Output the [X, Y] coordinate of the center of the cell containing the given text.  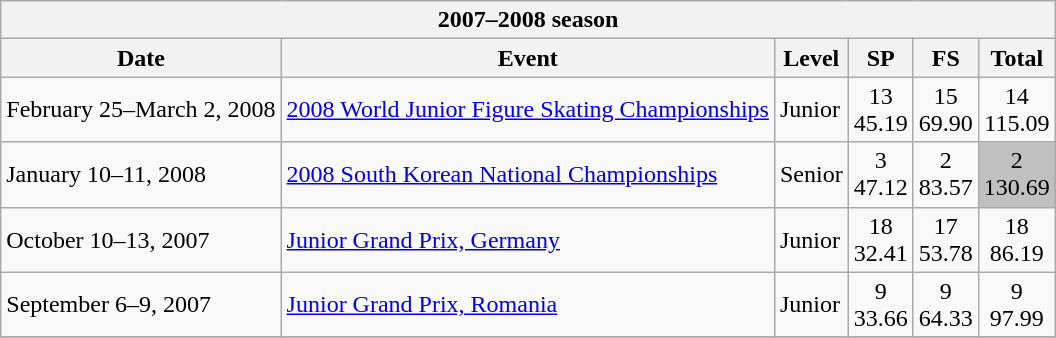
SP [880, 58]
January 10–11, 2008 [141, 174]
Senior [811, 174]
3 47.12 [880, 174]
2008 South Korean National Championships [528, 174]
FS [946, 58]
February 25–March 2, 2008 [141, 110]
Total [1016, 58]
17 53.78 [946, 240]
14 115.09 [1016, 110]
2007–2008 season [528, 20]
9 33.66 [880, 304]
2008 World Junior Figure Skating Championships [528, 110]
October 10–13, 2007 [141, 240]
18 86.19 [1016, 240]
13 45.19 [880, 110]
2 83.57 [946, 174]
Level [811, 58]
18 32.41 [880, 240]
Date [141, 58]
September 6–9, 2007 [141, 304]
Junior Grand Prix, Germany [528, 240]
2 130.69 [1016, 174]
Junior Grand Prix, Romania [528, 304]
Event [528, 58]
15 69.90 [946, 110]
9 64.33 [946, 304]
9 97.99 [1016, 304]
